Find where the given text appears and provide that cell's center as (x, y) coordinate. 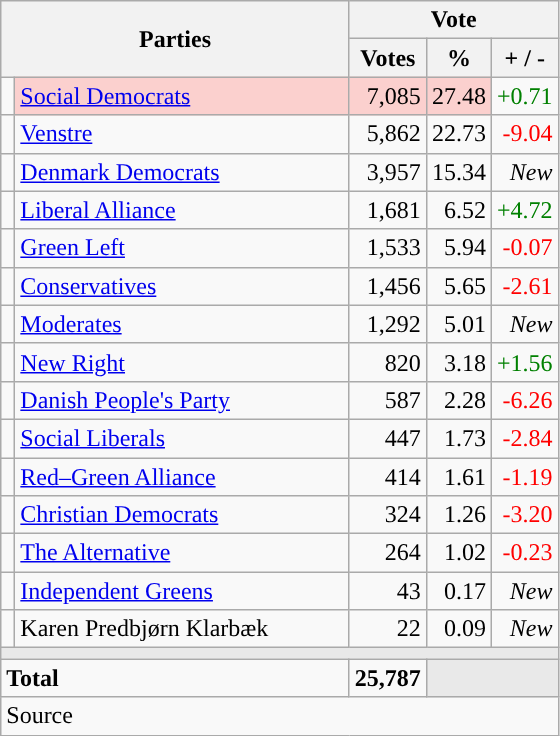
3.18 (458, 362)
Venstre (182, 134)
Independent Greens (182, 591)
587 (388, 400)
-0.23 (524, 553)
2.28 (458, 400)
27.48 (458, 96)
25,787 (388, 678)
7,085 (388, 96)
Red–Green Alliance (182, 477)
447 (388, 438)
Green Left (182, 248)
+0.71 (524, 96)
-0.07 (524, 248)
Conservatives (182, 286)
+ / - (524, 58)
-1.19 (524, 477)
1,681 (388, 210)
414 (388, 477)
820 (388, 362)
Denmark Democrats (182, 172)
Christian Democrats (182, 515)
Vote (454, 20)
Moderates (182, 324)
1.61 (458, 477)
0.09 (458, 629)
6.52 (458, 210)
Liberal Alliance (182, 210)
22.73 (458, 134)
324 (388, 515)
Votes (388, 58)
15.34 (458, 172)
+4.72 (524, 210)
-2.84 (524, 438)
-2.61 (524, 286)
-6.26 (524, 400)
0.17 (458, 591)
5.94 (458, 248)
Source (280, 716)
Danish People's Party (182, 400)
Total (176, 678)
1,292 (388, 324)
1.02 (458, 553)
Social Liberals (182, 438)
22 (388, 629)
3,957 (388, 172)
Karen Predbjørn Klarbæk (182, 629)
Parties (176, 39)
1,533 (388, 248)
43 (388, 591)
-3.20 (524, 515)
New Right (182, 362)
1.26 (458, 515)
5.01 (458, 324)
Social Democrats (182, 96)
+1.56 (524, 362)
1.73 (458, 438)
5.65 (458, 286)
% (458, 58)
5,862 (388, 134)
-9.04 (524, 134)
264 (388, 553)
1,456 (388, 286)
The Alternative (182, 553)
